Determine the [X, Y] coordinate at the center of the cell enclosing the given text.  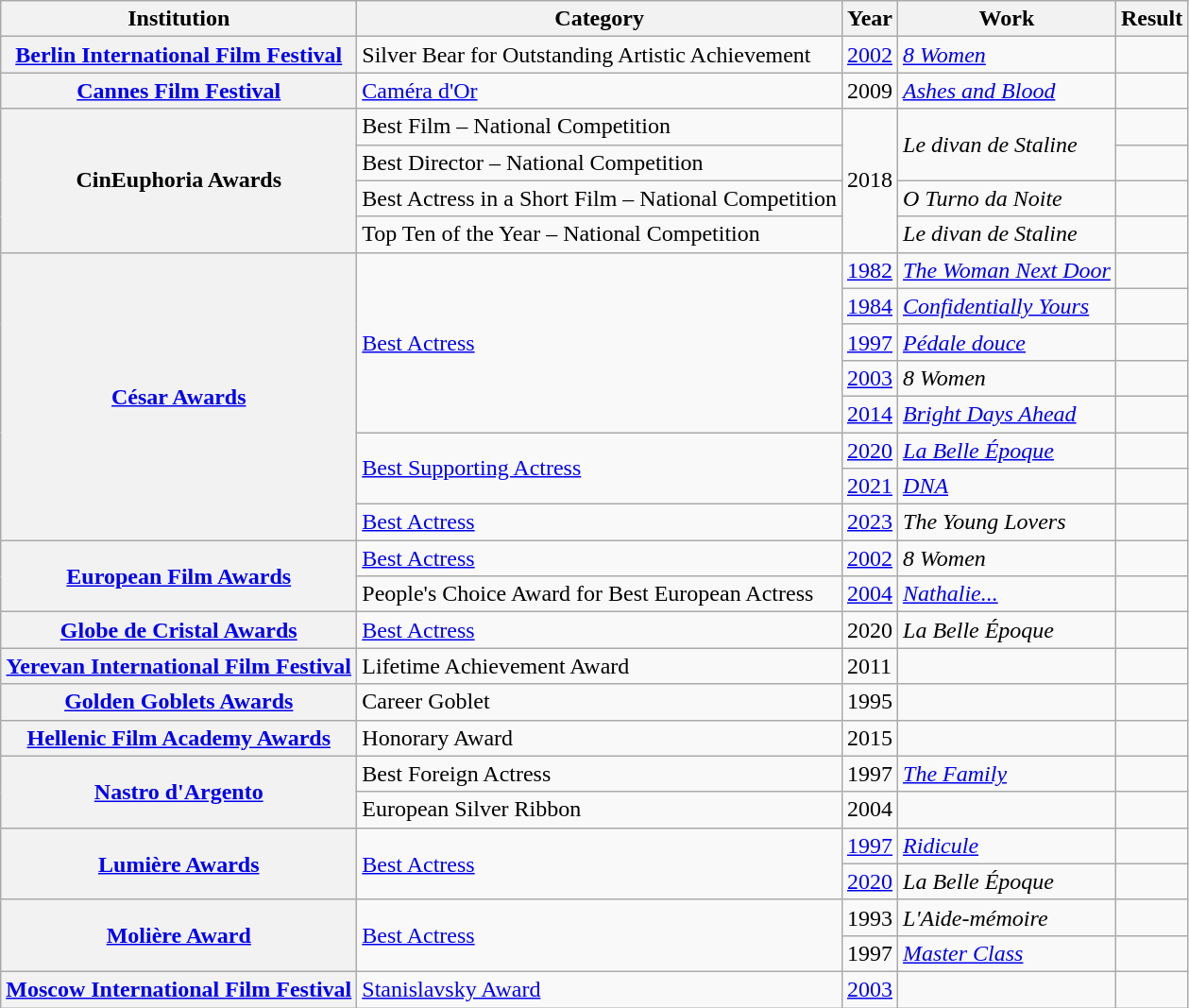
Globe de Cristal Awards [179, 630]
Berlin International Film Festival [179, 55]
L'Aide-mémoire [1007, 917]
Work [1007, 19]
Career Goblet [600, 702]
Best Foreign Actress [600, 774]
1982 [869, 270]
Year [869, 19]
Silver Bear for Outstanding Artistic Achievement [600, 55]
European Silver Ribbon [600, 810]
Best Director – National Competition [600, 162]
2021 [869, 487]
2009 [869, 91]
European Film Awards [179, 576]
Molière Award [179, 935]
1993 [869, 917]
2011 [869, 666]
Best Actress in a Short Film – National Competition [600, 198]
O Turno da Noite [1007, 198]
Best Film – National Competition [600, 127]
Golden Goblets Awards [179, 702]
Cannes Film Festival [179, 91]
Lumière Awards [179, 863]
Confidentially Yours [1007, 306]
Caméra d'Or [600, 91]
Master Class [1007, 953]
DNA [1007, 487]
Nathalie... [1007, 594]
Honorary Award [600, 738]
2023 [869, 522]
Nastro d'Argento [179, 792]
2018 [869, 180]
Hellenic Film Academy Awards [179, 738]
Pédale douce [1007, 342]
Lifetime Achievement Award [600, 666]
Moscow International Film Festival [179, 989]
CinEuphoria Awards [179, 180]
Ridicule [1007, 846]
The Woman Next Door [1007, 270]
1984 [869, 306]
2015 [869, 738]
Result [1151, 19]
People's Choice Award for Best European Actress [600, 594]
Top Ten of the Year – National Competition [600, 234]
Category [600, 19]
Yerevan International Film Festival [179, 666]
The Family [1007, 774]
2014 [869, 414]
1995 [869, 702]
Best Supporting Actress [600, 469]
Stanislavsky Award [600, 989]
Institution [179, 19]
The Young Lovers [1007, 522]
Ashes and Blood [1007, 91]
César Awards [179, 396]
Bright Days Ahead [1007, 414]
